Provide the [X, Y] coordinate of the cell's center where the given text is located.  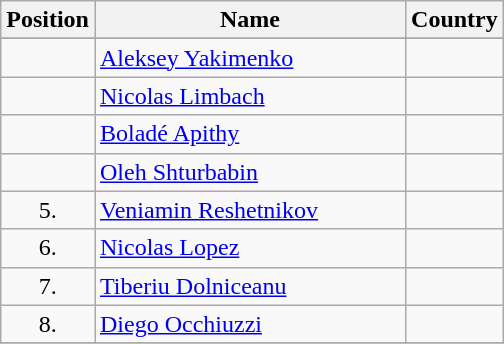
Nicolas Lopez [250, 248]
Nicolas Limbach [250, 96]
8. [48, 324]
6. [48, 248]
7. [48, 286]
Country [455, 20]
Aleksey Yakimenko [250, 58]
Position [48, 20]
Oleh Shturbabin [250, 172]
Diego Occhiuzzi [250, 324]
Boladé Apithy [250, 134]
Tiberiu Dolniceanu [250, 286]
Veniamin Reshetnikov [250, 210]
5. [48, 210]
Name [250, 20]
